Scan for the cell matching the given text and deliver its [X, Y] coordinate at center. 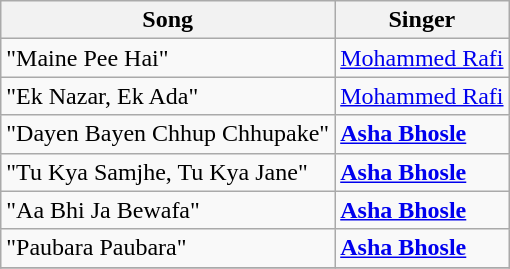
"Aa Bhi Ja Bewafa" [168, 210]
"Dayen Bayen Chhup Chhupake" [168, 134]
Song [168, 20]
"Paubara Paubara" [168, 248]
Singer [422, 20]
"Maine Pee Hai" [168, 58]
"Tu Kya Samjhe, Tu Kya Jane" [168, 172]
"Ek Nazar, Ek Ada" [168, 96]
